Locate the cell with the specified text and output its [x, y] center coordinate. 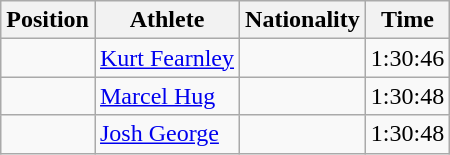
Marcel Hug [166, 96]
Kurt Fearnley [166, 58]
Time [407, 20]
Position [48, 20]
Athlete [166, 20]
Nationality [303, 20]
Josh George [166, 134]
1:30:46 [407, 58]
